Return the [X, Y] coordinate for the center point of the cell that contains the specified text.  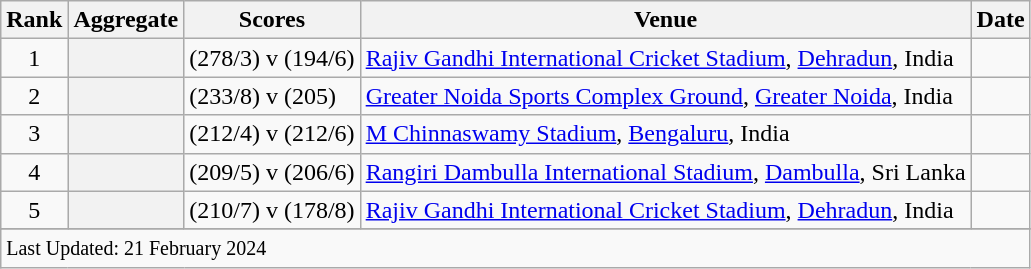
Date [1000, 20]
Greater Noida Sports Complex Ground, Greater Noida, India [666, 96]
Scores [272, 20]
(209/5) v (206/6) [272, 172]
3 [34, 134]
2 [34, 96]
Rangiri Dambulla International Stadium, Dambulla, Sri Lanka [666, 172]
1 [34, 58]
(233/8) v (205) [272, 96]
Aggregate [126, 20]
(212/4) v (212/6) [272, 134]
(278/3) v (194/6) [272, 58]
4 [34, 172]
M Chinnaswamy Stadium, Bengaluru, India [666, 134]
(210/7) v (178/8) [272, 210]
Last Updated: 21 February 2024 [516, 248]
5 [34, 210]
Rank [34, 20]
Venue [666, 20]
